Extract the (X, Y) coordinate from the center of the cell holding the provided text.  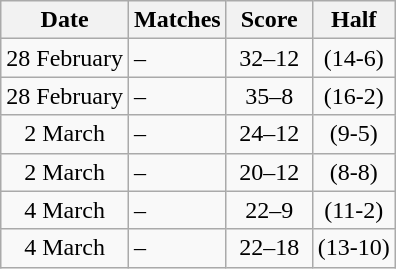
32–12 (269, 58)
Date (65, 20)
Score (269, 20)
(16-2) (354, 96)
(11-2) (354, 210)
Half (354, 20)
(9-5) (354, 134)
24–12 (269, 134)
(8-8) (354, 172)
(13-10) (354, 248)
35–8 (269, 96)
20–12 (269, 172)
(14-6) (354, 58)
22–18 (269, 248)
22–9 (269, 210)
Matches (177, 20)
